Provide the [x, y] coordinate of the cell's center where the given text is located.  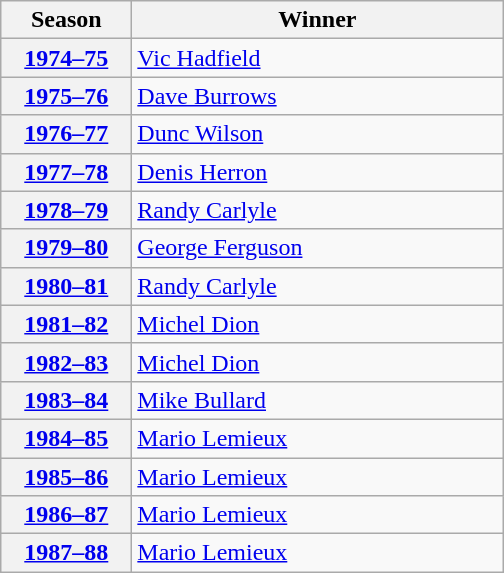
1974–75 [66, 58]
1976–77 [66, 134]
George Ferguson [318, 248]
1981–82 [66, 324]
1975–76 [66, 96]
Season [66, 20]
1985–86 [66, 477]
Denis Herron [318, 172]
1980–81 [66, 286]
1984–85 [66, 438]
1979–80 [66, 248]
1977–78 [66, 172]
1982–83 [66, 362]
Dave Burrows [318, 96]
1986–87 [66, 515]
Vic Hadfield [318, 58]
Winner [318, 20]
1978–79 [66, 210]
1987–88 [66, 553]
Mike Bullard [318, 400]
Dunc Wilson [318, 134]
1983–84 [66, 400]
